Pinpoint the cell where the given text exists, returning its [x, y] midpoint coordinate. 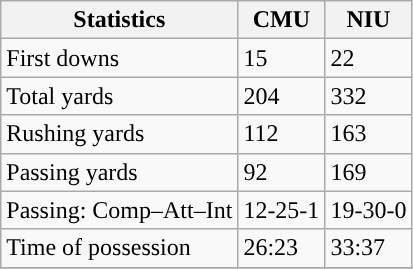
204 [282, 96]
Statistics [120, 20]
19-30-0 [368, 210]
NIU [368, 20]
First downs [120, 58]
163 [368, 134]
92 [282, 172]
26:23 [282, 248]
12-25-1 [282, 210]
112 [282, 134]
15 [282, 58]
Rushing yards [120, 134]
Passing: Comp–Att–Int [120, 210]
22 [368, 58]
Total yards [120, 96]
Time of possession [120, 248]
CMU [282, 20]
332 [368, 96]
169 [368, 172]
33:37 [368, 248]
Passing yards [120, 172]
